Search for the cell housing the specified text and yield its [x, y] center coordinate. 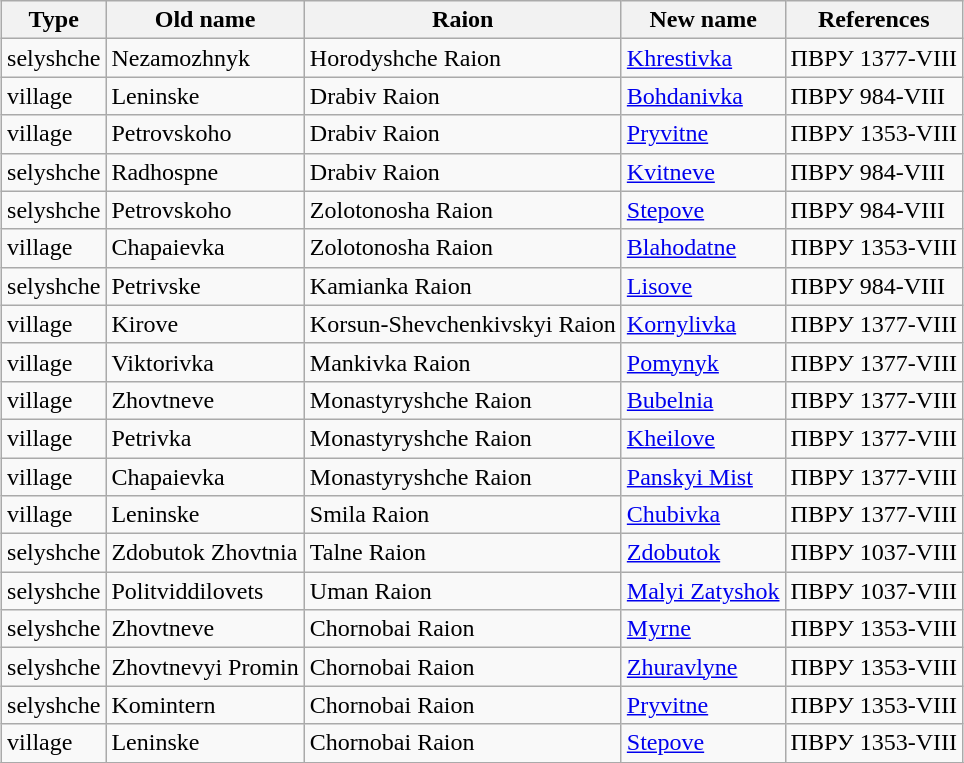
Radhospne [205, 172]
Bohdanivka [703, 96]
Kamianka Raion [462, 286]
Petrivske [205, 286]
Old name [205, 20]
Kheilove [703, 438]
Kirove [205, 324]
Chubivka [703, 515]
Kvitneve [703, 172]
Kornylivka [703, 324]
Nezamozhnyk [205, 58]
Lisove [703, 286]
Smila Raion [462, 515]
Zhuravlyne [703, 667]
Type [54, 20]
Raion [462, 20]
Petrivka [205, 438]
Politviddilovets [205, 591]
Horodyshche Raion [462, 58]
Talne Raion [462, 553]
Malyi Zatyshok [703, 591]
Zhovtnevyi Promin [205, 667]
Komintern [205, 705]
New name [703, 20]
Viktorivka [205, 362]
Panskyi Mist [703, 477]
Uman Raion [462, 591]
Korsun-Shevchenkivskyi Raion [462, 324]
Zdobutok Zhovtnia [205, 553]
Khrestivka [703, 58]
Bubelnia [703, 400]
References [874, 20]
Blahodatne [703, 248]
Pomynyk [703, 362]
Myrne [703, 629]
Zdobutok [703, 553]
Mankivka Raion [462, 362]
